Search for the cell housing the specified text and yield its [X, Y] center coordinate. 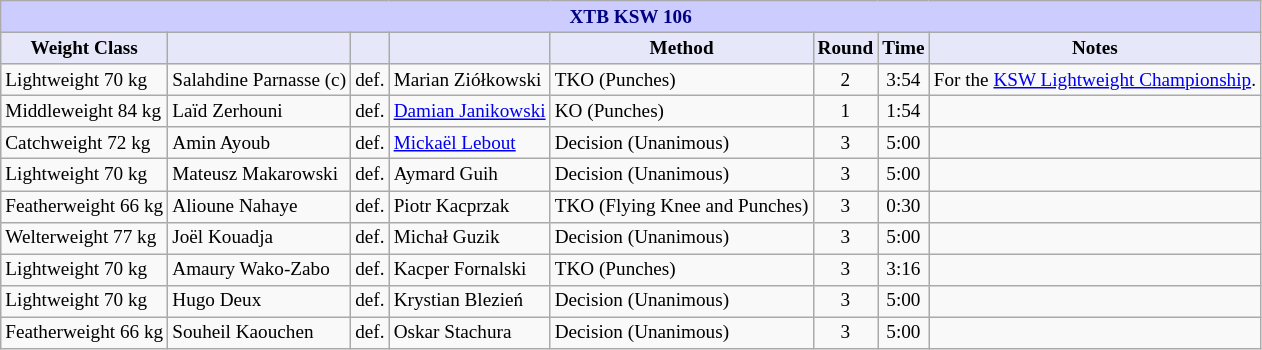
Kacper Fornalski [470, 270]
Piotr Kacprzak [470, 206]
Alioune Nahaye [260, 206]
Middleweight 84 kg [84, 111]
Mateusz Makarowski [260, 175]
Amin Ayoub [260, 143]
1:54 [904, 111]
Salahdine Parnasse (c) [260, 80]
Notes [1094, 48]
Weight Class [84, 48]
Damian Janikowski [470, 111]
3:54 [904, 80]
Michał Guzik [470, 238]
2 [846, 80]
Amaury Wako-Zabo [260, 270]
Welterweight 77 kg [84, 238]
Laïd Zerhouni [260, 111]
0:30 [904, 206]
XTB KSW 106 [631, 17]
Oskar Stachura [470, 333]
Krystian Blezień [470, 301]
3:16 [904, 270]
Aymard Guih [470, 175]
Round [846, 48]
Time [904, 48]
KO (Punches) [682, 111]
1 [846, 111]
Souheil Kaouchen [260, 333]
Mickaël Lebout [470, 143]
For the KSW Lightweight Championship. [1094, 80]
TKO (Flying Knee and Punches) [682, 206]
Method [682, 48]
Marian Ziółkowski [470, 80]
Joël Kouadja [260, 238]
Hugo Deux [260, 301]
Catchweight 72 kg [84, 143]
